Provide the [X, Y] coordinate of the cell's center where the given text is located.  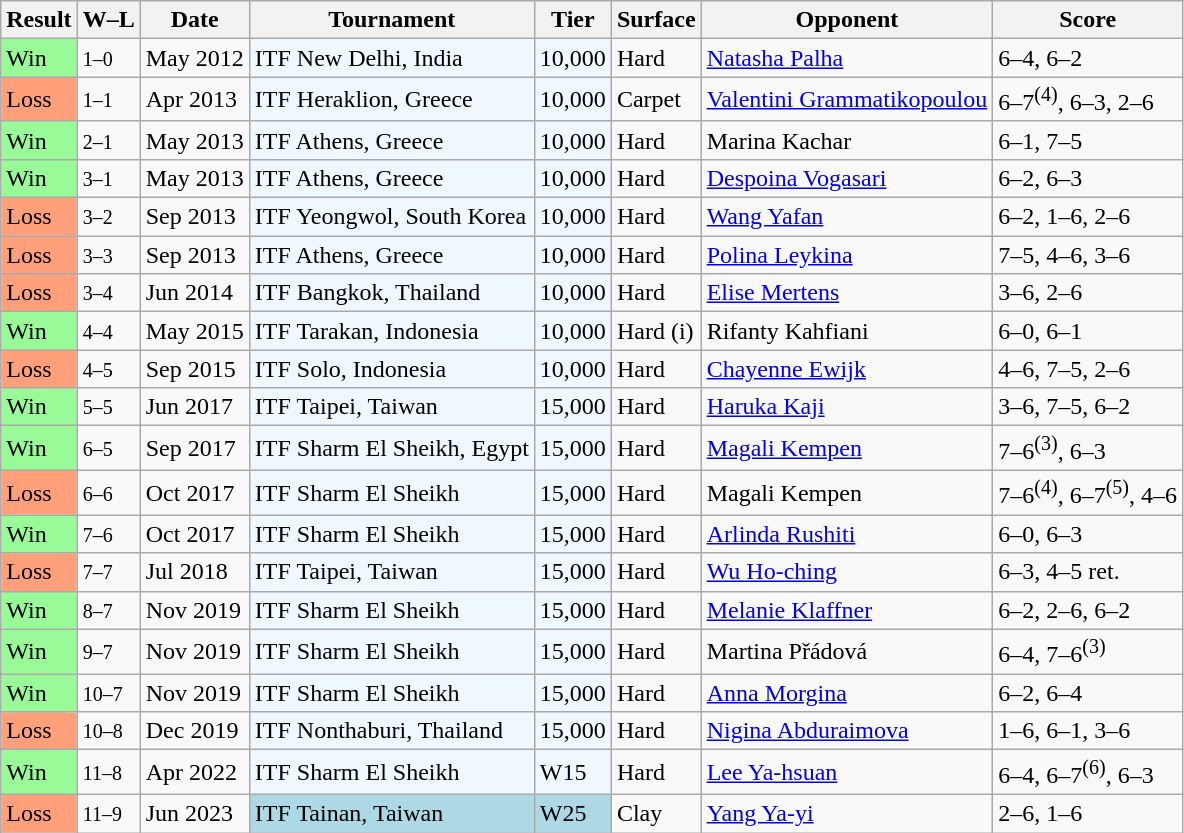
May 2015 [194, 331]
4–6, 7–5, 2–6 [1088, 369]
4–4 [108, 331]
6–4, 6–2 [1088, 58]
10–7 [108, 693]
Natasha Palha [847, 58]
11–8 [108, 772]
6–2, 6–4 [1088, 693]
Sep 2017 [194, 448]
8–7 [108, 610]
Chayenne Ewijk [847, 369]
ITF Nonthaburi, Thailand [392, 731]
6–0, 6–3 [1088, 534]
2–6, 1–6 [1088, 813]
Haruka Kaji [847, 407]
6–4, 7–6(3) [1088, 652]
Result [39, 20]
3–6, 2–6 [1088, 293]
6–2, 6–3 [1088, 178]
7–6(3), 6–3 [1088, 448]
3–1 [108, 178]
6–5 [108, 448]
Jun 2017 [194, 407]
2–1 [108, 140]
Lee Ya-hsuan [847, 772]
Polina Leykina [847, 255]
Apr 2022 [194, 772]
ITF Heraklion, Greece [392, 100]
7–7 [108, 572]
ITF Yeongwol, South Korea [392, 217]
Surface [656, 20]
3–2 [108, 217]
Elise Mertens [847, 293]
9–7 [108, 652]
6–0, 6–1 [1088, 331]
ITF Solo, Indonesia [392, 369]
7–6 [108, 534]
6–7(4), 6–3, 2–6 [1088, 100]
Hard (i) [656, 331]
Jul 2018 [194, 572]
6–6 [108, 492]
ITF Sharm El Sheikh, Egypt [392, 448]
3–6, 7–5, 6–2 [1088, 407]
3–3 [108, 255]
Yang Ya-yi [847, 813]
3–4 [108, 293]
5–5 [108, 407]
Carpet [656, 100]
6–1, 7–5 [1088, 140]
Tier [572, 20]
7–5, 4–6, 3–6 [1088, 255]
1–1 [108, 100]
Rifanty Kahfiani [847, 331]
ITF Tarakan, Indonesia [392, 331]
4–5 [108, 369]
W25 [572, 813]
1–6, 6–1, 3–6 [1088, 731]
Anna Morgina [847, 693]
Dec 2019 [194, 731]
Wang Yafan [847, 217]
ITF New Delhi, India [392, 58]
ITF Tainan, Taiwan [392, 813]
May 2012 [194, 58]
Melanie Klaffner [847, 610]
ITF Bangkok, Thailand [392, 293]
W15 [572, 772]
Despoina Vogasari [847, 178]
6–2, 1–6, 2–6 [1088, 217]
Wu Ho-ching [847, 572]
Arlinda Rushiti [847, 534]
Score [1088, 20]
Apr 2013 [194, 100]
Date [194, 20]
Opponent [847, 20]
Marina Kachar [847, 140]
Martina Přádová [847, 652]
6–4, 6–7(6), 6–3 [1088, 772]
10–8 [108, 731]
6–3, 4–5 ret. [1088, 572]
7–6(4), 6–7(5), 4–6 [1088, 492]
Jun 2023 [194, 813]
6–2, 2–6, 6–2 [1088, 610]
Valentini Grammatikopoulou [847, 100]
Nigina Abduraimova [847, 731]
Clay [656, 813]
1–0 [108, 58]
Jun 2014 [194, 293]
11–9 [108, 813]
Sep 2015 [194, 369]
W–L [108, 20]
Tournament [392, 20]
